From the cell containing the given text, extract its center point as (x, y) coordinate. 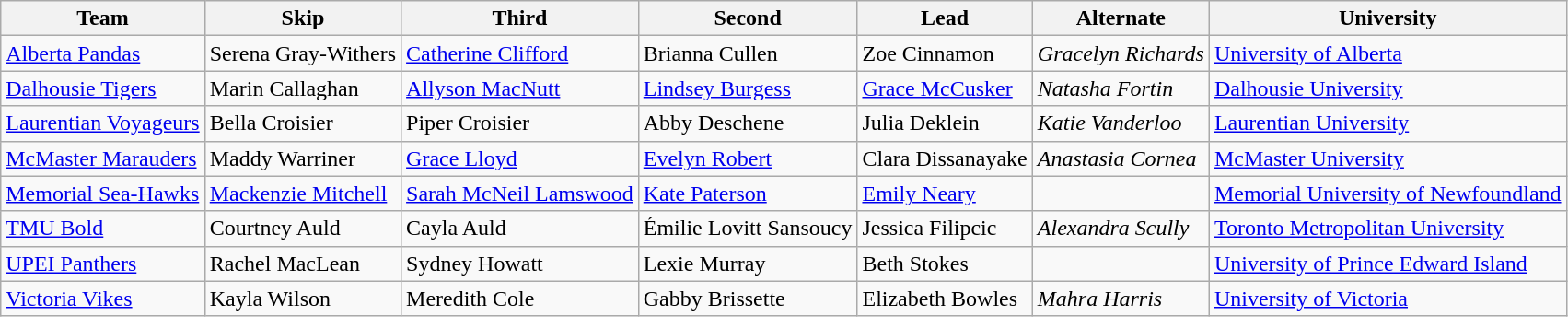
Skip (302, 18)
Katie Vanderloo (1121, 123)
Anastasia Cornea (1121, 158)
Gracelyn Richards (1121, 53)
Laurentian University (1388, 123)
Third (520, 18)
University (1388, 18)
Kayla Wilson (302, 299)
Bella Croisier (302, 123)
Toronto Metropolitan University (1388, 229)
University of Victoria (1388, 299)
Emily Neary (945, 194)
Sydney Howatt (520, 264)
Jessica Filipcic (945, 229)
Courtney Auld (302, 229)
Laurentian Voyageurs (103, 123)
Elizabeth Bowles (945, 299)
Dalhousie University (1388, 88)
Gabby Brissette (748, 299)
Team (103, 18)
Brianna Cullen (748, 53)
Julia Deklein (945, 123)
Grace McCusker (945, 88)
McMaster Marauders (103, 158)
Zoe Cinnamon (945, 53)
Serena Gray-Withers (302, 53)
Natasha Fortin (1121, 88)
Rachel MacLean (302, 264)
Lindsey Burgess (748, 88)
Grace Lloyd (520, 158)
TMU Bold (103, 229)
McMaster University (1388, 158)
University of Alberta (1388, 53)
Dalhousie Tigers (103, 88)
Kate Paterson (748, 194)
Catherine Clifford (520, 53)
Cayla Auld (520, 229)
Mackenzie Mitchell (302, 194)
Memorial University of Newfoundland (1388, 194)
Lexie Murray (748, 264)
Émilie Lovitt Sansoucy (748, 229)
Abby Deschene (748, 123)
Beth Stokes (945, 264)
Memorial Sea-Hawks (103, 194)
Lead (945, 18)
University of Prince Edward Island (1388, 264)
Second (748, 18)
Mahra Harris (1121, 299)
Piper Croisier (520, 123)
Alberta Pandas (103, 53)
Alexandra Scully (1121, 229)
Marin Callaghan (302, 88)
Victoria Vikes (103, 299)
Evelyn Robert (748, 158)
Maddy Warriner (302, 158)
Alternate (1121, 18)
Meredith Cole (520, 299)
Allyson MacNutt (520, 88)
Sarah McNeil Lamswood (520, 194)
UPEI Panthers (103, 264)
Clara Dissanayake (945, 158)
